Output the [X, Y] coordinate of the center of the cell containing the given text.  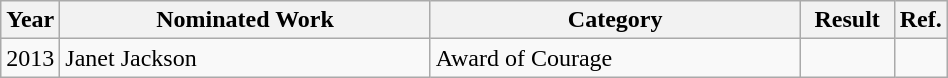
Category [615, 20]
Award of Courage [615, 58]
Result [847, 20]
Year [30, 20]
Janet Jackson [245, 58]
Nominated Work [245, 20]
2013 [30, 58]
Ref. [920, 20]
